Search for the cell housing the specified text and yield its (X, Y) center coordinate. 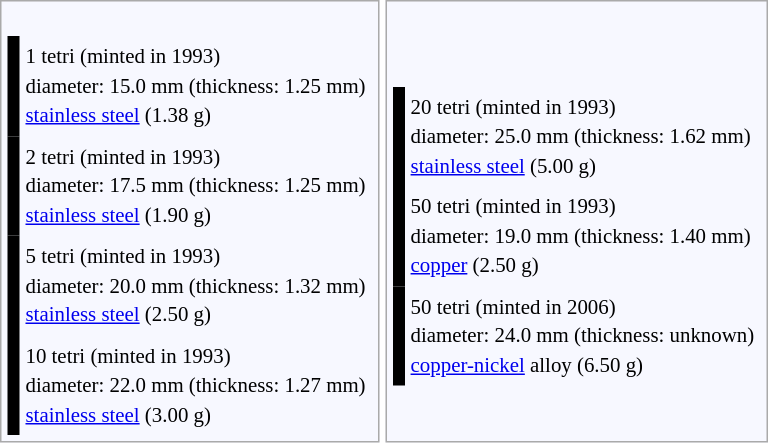
5 tetri (minted in 1993)diameter: 20.0 mm (thickness: 1.32 mm)stainless steel (2.50 g) (196, 286)
2 tetri (minted in 1993)diameter: 17.5 mm (thickness: 1.25 mm)stainless steel (1.90 g) (196, 186)
1 tetri (minted in 1993)diameter: 15.0 mm (thickness: 1.25 mm)stainless steel (1.38 g) (196, 87)
20 tetri (minted in 1993)diameter: 25.0 mm (thickness: 1.62 mm)stainless steel (5.00 g) (583, 137)
10 tetri (minted in 1993)diameter: 22.0 mm (thickness: 1.27 mm)stainless steel (3.00 g) (196, 386)
50 tetri (minted in 2006)diameter: 24.0 mm (thickness: unknown)copper-nickel alloy (6.50 g) (583, 336)
50 tetri (minted in 1993)diameter: 19.0 mm (thickness: 1.40 mm)copper (2.50 g) (583, 236)
